Determine the (x, y) coordinate at the center of the cell enclosing the given text.  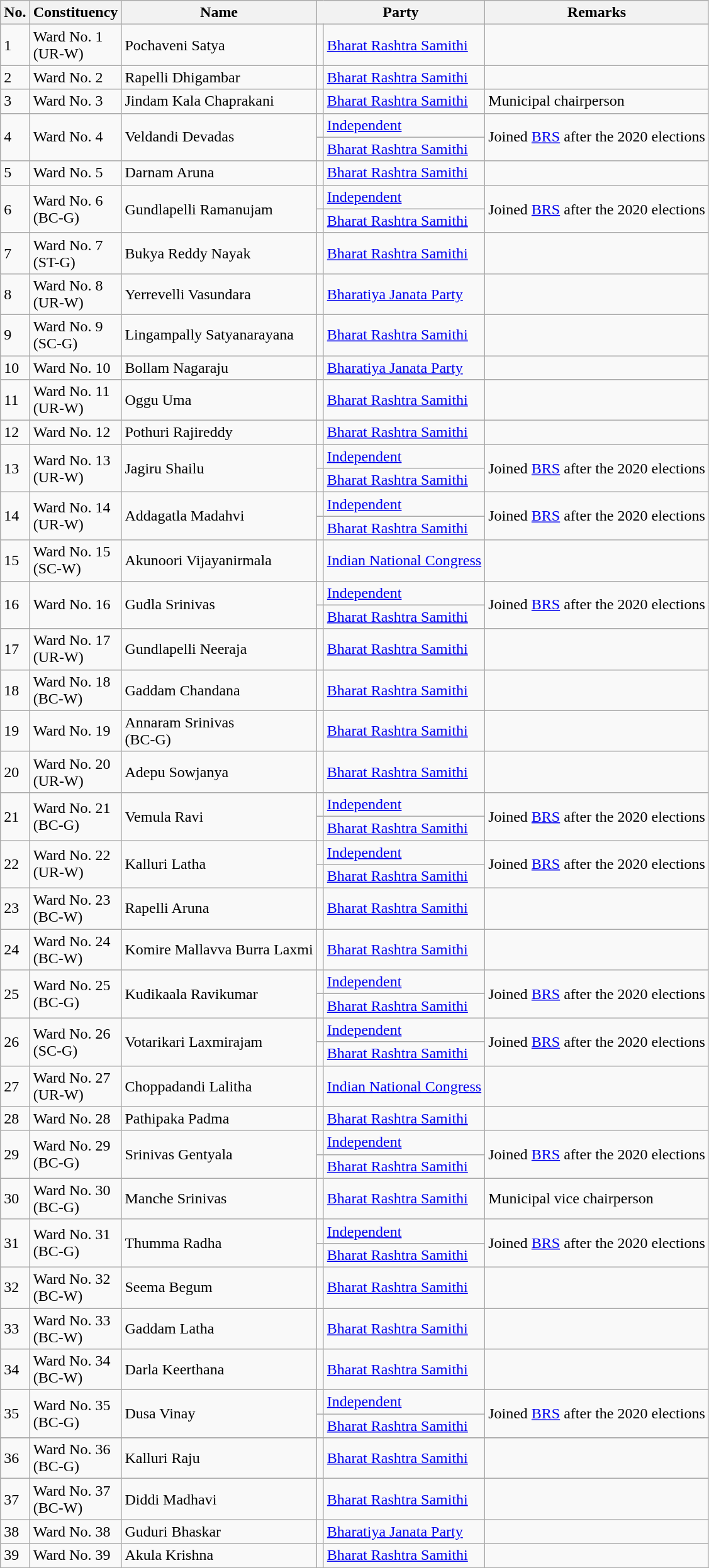
33 (15, 1328)
36 (15, 1459)
Ward No. 6(BC-G) (75, 209)
Jindam Kala Chaprakani (219, 101)
Gundlapelli Neeraja (219, 649)
Ward No. 29(BC-G) (75, 1154)
Ward No. 35(BC-G) (75, 1414)
Ward No. 25(BC-G) (75, 994)
Ward No. 30(BC-G) (75, 1198)
14 (15, 516)
6 (15, 209)
26 (15, 1042)
Kalluri Raju (219, 1459)
Manche Srinivas (219, 1198)
Ward No. 24(BC-W) (75, 949)
Municipal chairperson (597, 101)
Votarikari Laxmirajam (219, 1042)
Ward No. 7(ST-G) (75, 253)
Annaram Srinivas(BC-G) (219, 731)
10 (15, 368)
Ward No. 38 (75, 1532)
Ward No. 18(BC-W) (75, 690)
23 (15, 909)
19 (15, 731)
Ward No. 15(SC-W) (75, 561)
37 (15, 1499)
Guduri Bhaskar (219, 1532)
Ward No. 32(BC-W) (75, 1288)
Adepu Sowjanya (219, 772)
No. (15, 13)
Ward No. 9(SC-G) (75, 334)
Ward No. 3 (75, 101)
30 (15, 1198)
16 (15, 605)
Gaddam Chandana (219, 690)
Bukya Reddy Nayak (219, 253)
Ward No. 16 (75, 605)
Party (400, 13)
Ward No. 34(BC-W) (75, 1369)
Gaddam Latha (219, 1328)
Diddi Madhavi (219, 1499)
Ward No. 12 (75, 433)
20 (15, 772)
11 (15, 400)
Rapelli Dhigambar (219, 77)
Dusa Vinay (219, 1414)
Ward No. 17(UR-W) (75, 649)
31 (15, 1243)
Ward No. 13(UR-W) (75, 468)
8 (15, 294)
Akula Krishna (219, 1555)
Bollam Nagaraju (219, 368)
Municipal vice chairperson (597, 1198)
Yerrevelli Vasundara (219, 294)
3 (15, 101)
Pathipaka Padma (219, 1118)
22 (15, 864)
Name (219, 13)
Pochaveni Satya (219, 45)
Srinivas Gentyala (219, 1154)
Choppadandi Lalitha (219, 1086)
Kudikaala Ravikumar (219, 994)
Ward No. 36(BC-G) (75, 1459)
21 (15, 816)
9 (15, 334)
12 (15, 433)
Veldandi Devadas (219, 137)
Ward No. 2 (75, 77)
Darnam Aruna (219, 173)
7 (15, 253)
Gudla Srinivas (219, 605)
1 (15, 45)
29 (15, 1154)
Ward No. 31(BC-G) (75, 1243)
Ward No. 26(SC-G) (75, 1042)
32 (15, 1288)
27 (15, 1086)
Oggu Uma (219, 400)
35 (15, 1414)
Gundlapelli Ramanujam (219, 209)
Kalluri Latha (219, 864)
Constituency (75, 13)
Ward No. 28 (75, 1118)
Ward No. 27(UR-W) (75, 1086)
34 (15, 1369)
13 (15, 468)
Ward No. 5 (75, 173)
Ward No. 11(UR-W) (75, 400)
15 (15, 561)
17 (15, 649)
Jagiru Shailu (219, 468)
Ward No. 4 (75, 137)
Darla Keerthana (219, 1369)
Ward No. 1(UR-W) (75, 45)
Ward No. 33(BC-W) (75, 1328)
Ward No. 39 (75, 1555)
Ward No. 22(UR-W) (75, 864)
24 (15, 949)
Vemula Ravi (219, 816)
2 (15, 77)
18 (15, 690)
Ward No. 23(BC-W) (75, 909)
Lingampally Satyanarayana (219, 334)
Akunoori Vijayanirmala (219, 561)
Ward No. 20(UR-W) (75, 772)
5 (15, 173)
Addagatla Madahvi (219, 516)
Ward No. 14(UR-W) (75, 516)
Seema Begum (219, 1288)
Ward No. 8(UR-W) (75, 294)
25 (15, 994)
Remarks (597, 13)
Ward No. 37(BC-W) (75, 1499)
Ward No. 10 (75, 368)
28 (15, 1118)
Pothuri Rajireddy (219, 433)
4 (15, 137)
Thumma Radha (219, 1243)
38 (15, 1532)
Komire Mallavva Burra Laxmi (219, 949)
Ward No. 21(BC-G) (75, 816)
39 (15, 1555)
Rapelli Aruna (219, 909)
Ward No. 19 (75, 731)
